Extract the (X, Y) coordinate from the center of the cell holding the provided text.  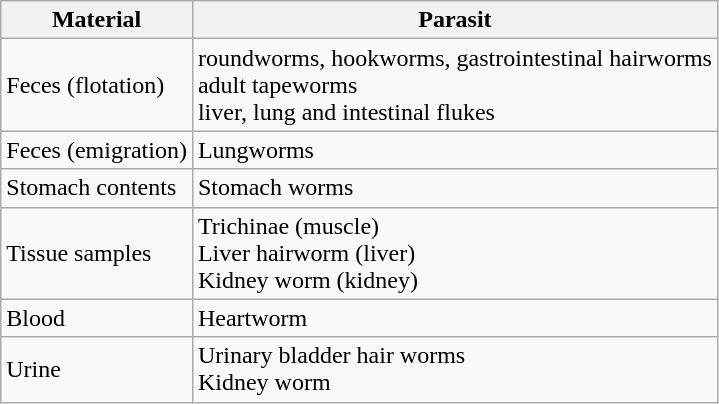
Blood (97, 318)
Parasit (454, 20)
Material (97, 20)
Stomach contents (97, 188)
Feces (emigration) (97, 150)
roundworms, hookworms, gastrointestinal hairwormsadult tapewormsliver, lung and intestinal flukes (454, 85)
Feces (flotation) (97, 85)
Stomach worms (454, 188)
Tissue samples (97, 253)
Urine (97, 370)
Trichinae (muscle)Liver hairworm (liver)Kidney worm (kidney) (454, 253)
Lungworms (454, 150)
Heartworm (454, 318)
Urinary bladder hair wormsKidney worm (454, 370)
